Identify which cell holds the provided text, then report its [x, y] central coordinate. 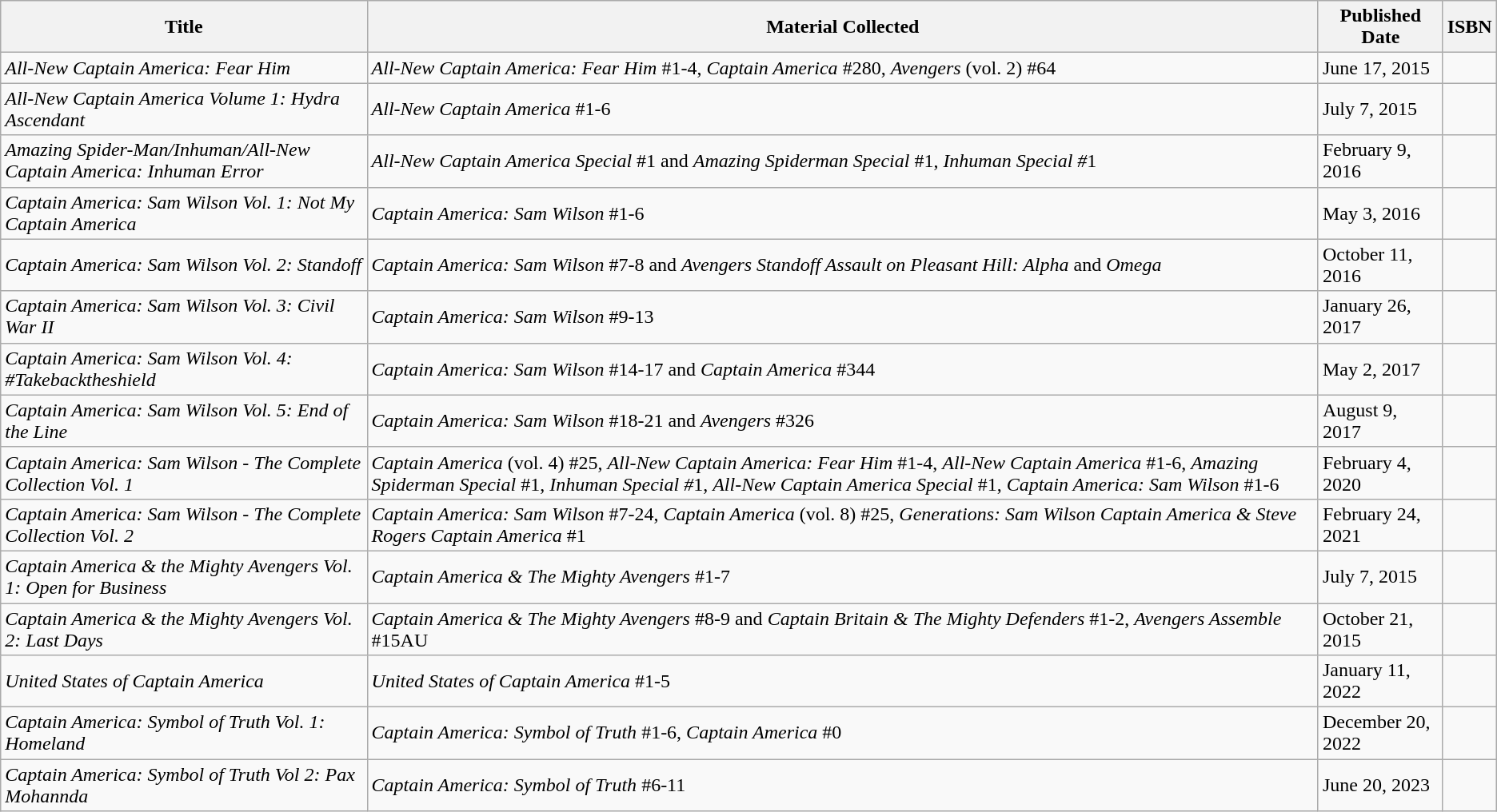
Captain America & the Mighty Avengers Vol. 1: Open for Business [184, 577]
Captain America: Symbol of Truth #1-6, Captain America #0 [843, 734]
Captain America: Sam Wilson Vol. 1: Not My Captain America [184, 213]
Captain America: Sam Wilson Vol. 2: Standoff [184, 265]
United States of Captain America #1-5 [843, 681]
Captain America: Symbol of Truth #6-11 [843, 785]
February 9, 2016 [1380, 161]
All-New Captain America Special #1 and Amazing Spiderman Special #1, Inhuman Special #1 [843, 161]
Material Collected [843, 27]
October 11, 2016 [1380, 265]
Captain America: Sam Wilson - The Complete Collection Vol. 1 [184, 473]
May 2, 2017 [1380, 369]
Captain America & The Mighty Avengers #1-7 [843, 577]
All-New Captain America: Fear Him [184, 68]
June 17, 2015 [1380, 68]
Captain America & The Mighty Avengers #8-9 and Captain Britain & The Mighty Defenders #1-2, Avengers Assemble #15AU [843, 628]
Captain America: Symbol of Truth Vol. 1: Homeland [184, 734]
Published Date [1380, 27]
June 20, 2023 [1380, 785]
All-New Captain America Volume 1: Hydra Ascendant [184, 109]
United States of Captain America [184, 681]
Captain America & the Mighty Avengers Vol. 2: Last Days [184, 628]
Captain America: Sam Wilson #7-8 and Avengers Standoff Assault on Pleasant Hill: Alpha and Omega [843, 265]
December 20, 2022 [1380, 734]
February 24, 2021 [1380, 524]
Captain America: Sam Wilson Vol. 5: End of the Line [184, 420]
Captain America: Sam Wilson #1-6 [843, 213]
Captain America: Sam Wilson Vol. 4: #Takebacktheshield [184, 369]
All-New Captain America #1-6 [843, 109]
Captain America: Sam Wilson - The Complete Collection Vol. 2 [184, 524]
Amazing Spider-Man/Inhuman/All-New Captain America: Inhuman Error [184, 161]
Title [184, 27]
October 21, 2015 [1380, 628]
Captain America: Sam Wilson #18-21 and Avengers #326 [843, 420]
Captain America: Sam Wilson Vol. 3: Civil War II [184, 316]
Captain America: Sam Wilson #9-13 [843, 316]
Captain America: Sam Wilson #14-17 and Captain America #344 [843, 369]
Captain America: Sam Wilson #7-24, Captain America (vol. 8) #25, Generations: Sam Wilson Captain America & Steve Rogers Captain America #1 [843, 524]
ISBN [1470, 27]
Captain America: Symbol of Truth Vol 2: Pax Mohannda [184, 785]
January 11, 2022 [1380, 681]
All-New Captain America: Fear Him #1-4, Captain America #280, Avengers (vol. 2) #64 [843, 68]
August 9, 2017 [1380, 420]
February 4, 2020 [1380, 473]
May 3, 2016 [1380, 213]
January 26, 2017 [1380, 316]
